Output the (X, Y) coordinate of the center of the cell containing the given text.  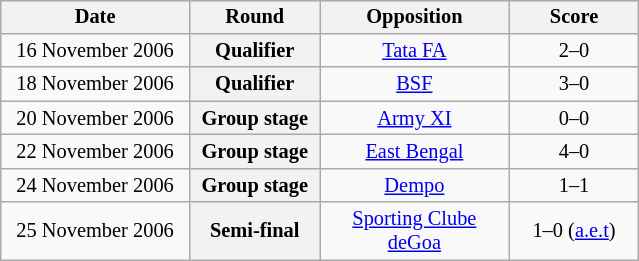
Army XI (415, 118)
0–0 (574, 118)
Date (95, 17)
BSF (415, 84)
24 November 2006 (95, 185)
Dempo (415, 185)
Sporting Clube deGoa (415, 231)
1–1 (574, 185)
2–0 (574, 51)
16 November 2006 (95, 51)
22 November 2006 (95, 152)
1–0 (a.e.t) (574, 231)
3–0 (574, 84)
Semi-final (255, 231)
Round (255, 17)
Tata FA (415, 51)
4–0 (574, 152)
Opposition (415, 17)
East Bengal (415, 152)
Score (574, 17)
18 November 2006 (95, 84)
25 November 2006 (95, 231)
20 November 2006 (95, 118)
